Provide the (x, y) coordinate of the cell's center where the given text is located.  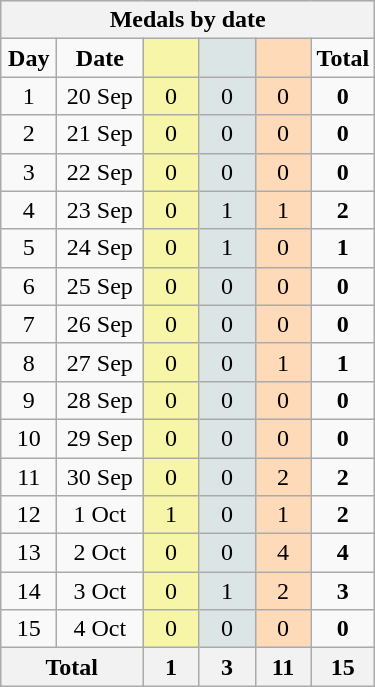
20 Sep (100, 96)
27 Sep (100, 362)
7 (29, 324)
14 (29, 591)
24 Sep (100, 248)
28 Sep (100, 400)
5 (29, 248)
25 Sep (100, 286)
30 Sep (100, 477)
Medals by date (188, 20)
22 Sep (100, 172)
1 Oct (100, 515)
12 (29, 515)
23 Sep (100, 210)
4 Oct (100, 629)
26 Sep (100, 324)
Day (29, 58)
13 (29, 553)
21 Sep (100, 134)
3 Oct (100, 591)
29 Sep (100, 438)
Date (100, 58)
10 (29, 438)
2 Oct (100, 553)
9 (29, 400)
6 (29, 286)
8 (29, 362)
